Locate the cell with the specified text and output its [x, y] center coordinate. 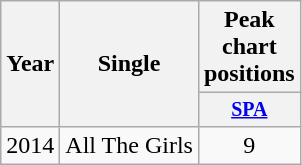
Year [30, 64]
Peak chart positions [249, 47]
9 [249, 145]
All The Girls [130, 145]
SPA [249, 110]
2014 [30, 145]
Single [130, 64]
